Determine the (X, Y) coordinate at the center of the cell enclosing the given text.  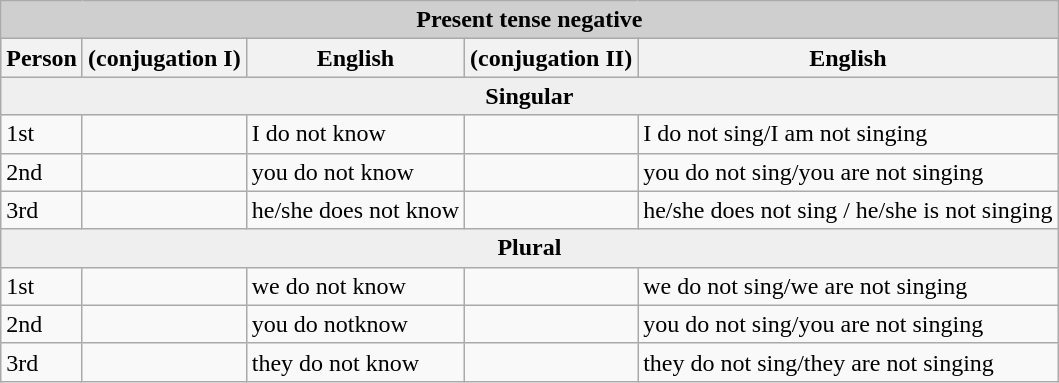
he/she does not sing / he/she is not singing (848, 210)
you do notknow (355, 324)
they do not sing/they are not singing (848, 362)
he/she does not know (355, 210)
Plural (530, 248)
we do not know (355, 286)
they do not know (355, 362)
(conjugation II) (552, 58)
you do not know (355, 172)
Singular (530, 96)
(conjugation I) (164, 58)
we do not sing/we are not singing (848, 286)
Person (42, 58)
Present tense negative (530, 20)
I do not know (355, 134)
I do not sing/I am not singing (848, 134)
